Locate the cell with the specified text and output its (x, y) center coordinate. 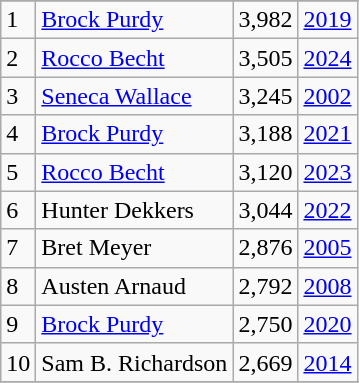
2019 (328, 20)
2,876 (266, 248)
10 (18, 362)
Seneca Wallace (134, 96)
6 (18, 210)
5 (18, 172)
3,120 (266, 172)
2,750 (266, 324)
7 (18, 248)
4 (18, 134)
1 (18, 20)
2023 (328, 172)
3,188 (266, 134)
2024 (328, 58)
3,044 (266, 210)
3,505 (266, 58)
2022 (328, 210)
Austen Arnaud (134, 286)
2,792 (266, 286)
8 (18, 286)
2,669 (266, 362)
Bret Meyer (134, 248)
2 (18, 58)
Sam B. Richardson (134, 362)
2005 (328, 248)
Hunter Dekkers (134, 210)
2021 (328, 134)
9 (18, 324)
2002 (328, 96)
3 (18, 96)
3,982 (266, 20)
2020 (328, 324)
2008 (328, 286)
2014 (328, 362)
3,245 (266, 96)
